Locate the cell with the specified text and output its [x, y] center coordinate. 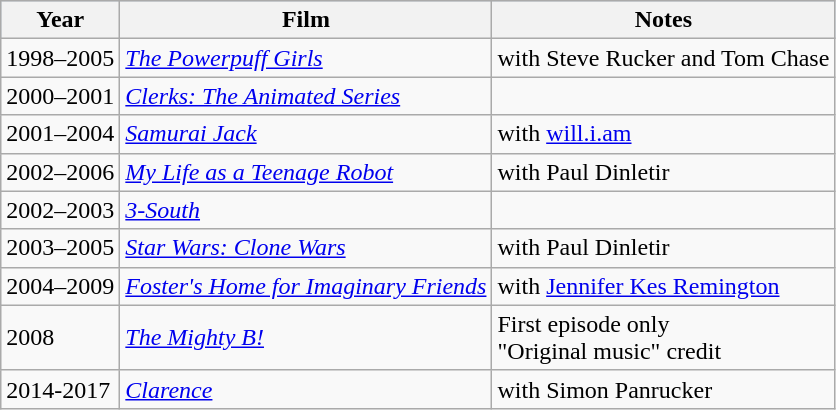
with will.i.am [664, 134]
My Life as a Teenage Robot [306, 172]
The Powerpuff Girls [306, 58]
2008 [60, 338]
3-South [306, 210]
The Mighty B! [306, 338]
2000–2001 [60, 96]
with Simon Panrucker [664, 389]
Year [60, 20]
Clerks: The Animated Series [306, 96]
2003–2005 [60, 248]
Film [306, 20]
2001–2004 [60, 134]
2002–2003 [60, 210]
Notes [664, 20]
Samurai Jack [306, 134]
2004–2009 [60, 286]
with Jennifer Kes Remington [664, 286]
First episode only"Original music" credit [664, 338]
with Steve Rucker and Tom Chase [664, 58]
2002–2006 [60, 172]
1998–2005 [60, 58]
Clarence [306, 389]
Star Wars: Clone Wars [306, 248]
2014-2017 [60, 389]
Foster's Home for Imaginary Friends [306, 286]
